For the text-containing cell, return its midpoint in (x, y) coordinate format. 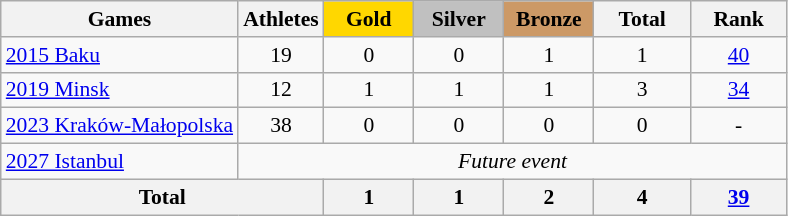
39 (738, 197)
Bronze (549, 19)
12 (281, 90)
2 (549, 197)
Games (120, 19)
3 (642, 90)
Rank (738, 19)
34 (738, 90)
4 (642, 197)
Silver (459, 19)
2023 Kraków-Małopolska (120, 126)
40 (738, 55)
19 (281, 55)
- (738, 126)
38 (281, 126)
Athletes (281, 19)
2027 Istanbul (120, 162)
2015 Baku (120, 55)
2019 Minsk (120, 90)
Gold (369, 19)
Future event (512, 162)
